Find where the given text appears and provide that cell's center as [X, Y] coordinate. 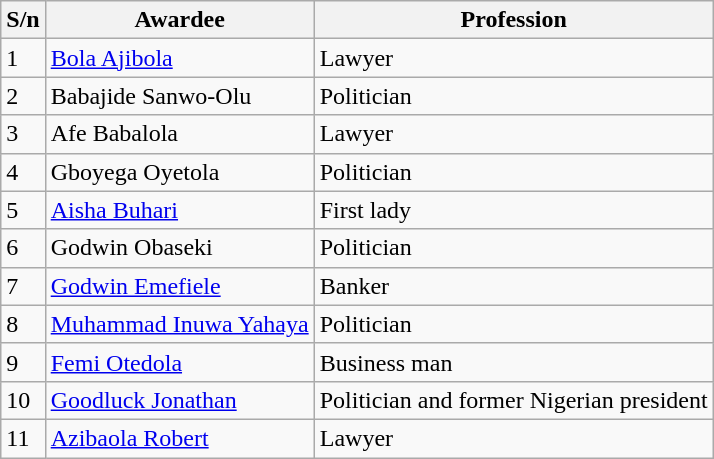
Awardee [180, 20]
11 [23, 438]
Politician and former Nigerian president [514, 400]
10 [23, 400]
7 [23, 286]
9 [23, 362]
Godwin Obaseki [180, 248]
Business man [514, 362]
5 [23, 210]
Godwin Emefiele [180, 286]
4 [23, 172]
8 [23, 324]
2 [23, 96]
Femi Otedola [180, 362]
Muhammad Inuwa Yahaya [180, 324]
Azibaola Robert [180, 438]
S/n [23, 20]
Afe Babalola [180, 134]
First lady [514, 210]
Gboyega Oyetola [180, 172]
3 [23, 134]
Banker [514, 286]
Bola Ajibola [180, 58]
1 [23, 58]
Babajide Sanwo-Olu [180, 96]
6 [23, 248]
Goodluck Jonathan [180, 400]
Profession [514, 20]
Aisha Buhari [180, 210]
